Provide the [x, y] coordinate of the cell's center where the given text is located.  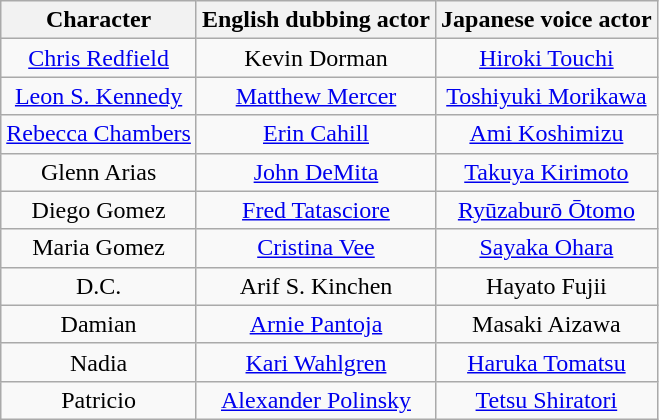
Patricio [99, 400]
Takuya Kirimoto [547, 172]
Cristina Vee [316, 248]
Rebecca Chambers [99, 134]
Damian [99, 324]
John DeMita [316, 172]
Masaki Aizawa [547, 324]
Arif S. Kinchen [316, 286]
Kari Wahlgren [316, 362]
Leon S. Kennedy [99, 96]
Matthew Mercer [316, 96]
Sayaka Ohara [547, 248]
Haruka Tomatsu [547, 362]
Hayato Fujii [547, 286]
Ami Koshimizu [547, 134]
Tetsu Shiratori [547, 400]
Hiroki Touchi [547, 58]
Character [99, 20]
Fred Tatasciore [316, 210]
Arnie Pantoja [316, 324]
Alexander Polinsky [316, 400]
Kevin Dorman [316, 58]
English dubbing actor [316, 20]
Glenn Arias [99, 172]
Erin Cahill [316, 134]
Diego Gomez [99, 210]
Toshiyuki Morikawa [547, 96]
Ryūzaburō Ōtomo [547, 210]
Nadia [99, 362]
Maria Gomez [99, 248]
Japanese voice actor [547, 20]
Chris Redfield [99, 58]
D.C. [99, 286]
